Output the [X, Y] coordinate of the center of the cell containing the given text.  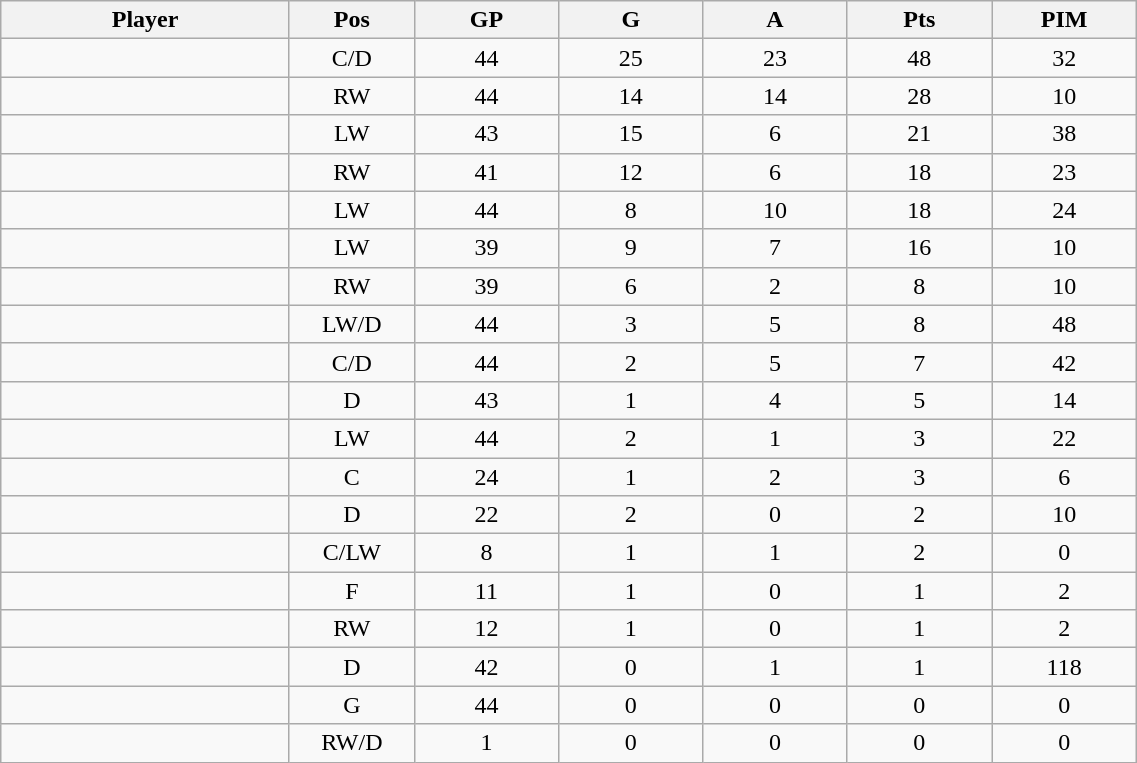
Pts [919, 20]
11 [486, 591]
16 [919, 248]
41 [486, 172]
38 [1064, 134]
F [352, 591]
25 [631, 58]
RW/D [352, 743]
A [775, 20]
28 [919, 96]
4 [775, 400]
Player [146, 20]
21 [919, 134]
GP [486, 20]
Pos [352, 20]
15 [631, 134]
118 [1064, 667]
C [352, 477]
PIM [1064, 20]
C/LW [352, 553]
9 [631, 248]
32 [1064, 58]
LW/D [352, 324]
